Output the [x, y] coordinate of the center of the cell containing the given text.  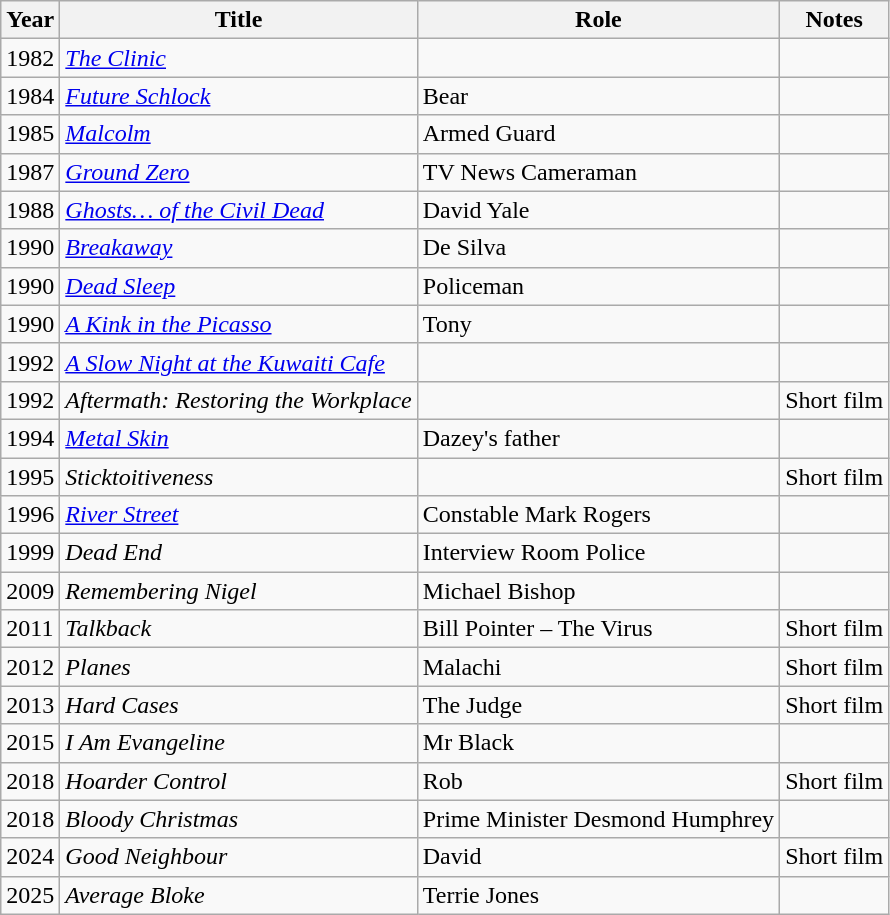
I Am Evangeline [238, 743]
Aftermath: Restoring the Workplace [238, 400]
Notes [834, 20]
Interview Room Police [598, 553]
Prime Minister Desmond Humphrey [598, 819]
1999 [30, 553]
Ghosts… of the Civil Dead [238, 210]
Dazey's father [598, 438]
The Judge [598, 705]
Bill Pointer – The Virus [598, 629]
2024 [30, 857]
1995 [30, 477]
Hoarder Control [238, 781]
Remembering Nigel [238, 591]
2009 [30, 591]
Bloody Christmas [238, 819]
Terrie Jones [598, 895]
Title [238, 20]
1994 [30, 438]
Policeman [598, 286]
River Street [238, 515]
2013 [30, 705]
David [598, 857]
Breakaway [238, 248]
Malachi [598, 667]
A Kink in the Picasso [238, 324]
Tony [598, 324]
2011 [30, 629]
Hard Cases [238, 705]
Bear [598, 96]
Planes [238, 667]
Constable Mark Rogers [598, 515]
Dead End [238, 553]
Future Schlock [238, 96]
1985 [30, 134]
TV News Cameraman [598, 172]
Mr Black [598, 743]
The Clinic [238, 58]
A Slow Night at the Kuwaiti Cafe [238, 362]
2025 [30, 895]
1988 [30, 210]
Sticktoitiveness [238, 477]
Malcolm [238, 134]
Talkback [238, 629]
Good Neighbour [238, 857]
Year [30, 20]
Michael Bishop [598, 591]
Rob [598, 781]
1987 [30, 172]
Armed Guard [598, 134]
1996 [30, 515]
Dead Sleep [238, 286]
David Yale [598, 210]
2015 [30, 743]
Ground Zero [238, 172]
2012 [30, 667]
De Silva [598, 248]
1982 [30, 58]
Average Bloke [238, 895]
Metal Skin [238, 438]
Role [598, 20]
1984 [30, 96]
